Scan for the cell matching the given text and deliver its [x, y] coordinate at center. 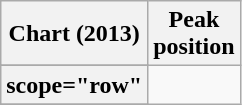
Peakposition [194, 34]
scope="row" [74, 85]
Chart (2013) [74, 34]
